For the text-containing cell, return its midpoint in [x, y] coordinate format. 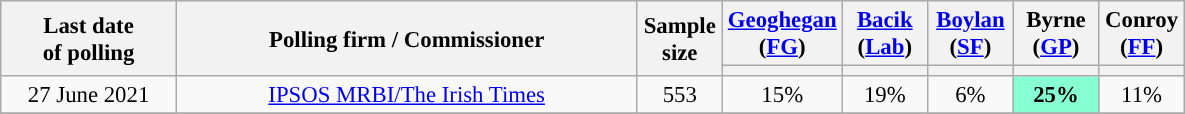
Last dateof polling [89, 38]
11% [1142, 95]
Byrne (GP) [1056, 34]
25% [1056, 95]
15% [782, 95]
27 June 2021 [89, 95]
Bacik (Lab) [885, 34]
553 [680, 95]
Boylan (SF) [971, 34]
Samplesize [680, 38]
6% [971, 95]
Polling firm / Commissioner [406, 38]
Geoghegan (FG) [782, 34]
Conroy (FF) [1142, 34]
19% [885, 95]
IPSOS MRBI/The Irish Times [406, 95]
